From the cell containing the given text, extract its center point as [X, Y] coordinate. 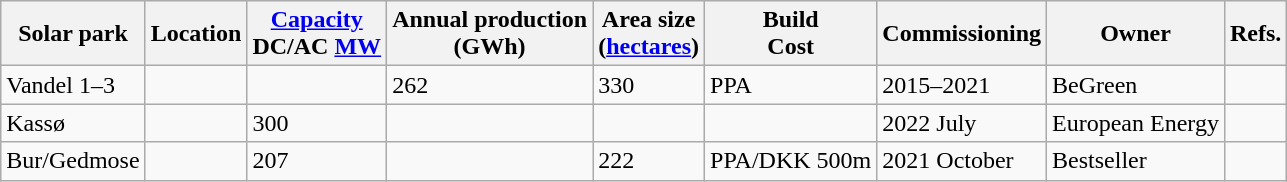
2022 July [962, 123]
207 [317, 161]
BuildCost [791, 34]
Vandel 1–3 [73, 85]
330 [649, 85]
2015–2021 [962, 85]
Refs. [1255, 34]
Capacity DC/AC MW [317, 34]
Bur/Gedmose [73, 161]
PPA/DKK 500m [791, 161]
European Energy [1136, 123]
Solar park [73, 34]
Kassø [73, 123]
222 [649, 161]
Annual production(GWh) [490, 34]
Area size(hectares) [649, 34]
300 [317, 123]
2021 October [962, 161]
Location [196, 34]
Bestseller [1136, 161]
BeGreen [1136, 85]
Owner [1136, 34]
Commissioning [962, 34]
PPA [791, 85]
262 [490, 85]
